Scan for the cell matching the given text and deliver its [X, Y] coordinate at center. 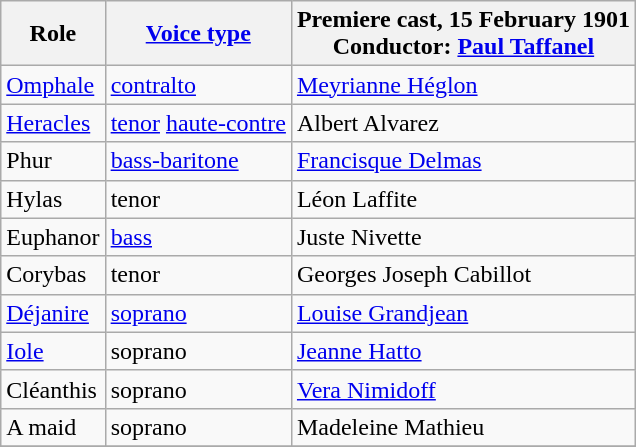
Jeanne Hatto [463, 351]
Madeleine Mathieu [463, 427]
Georges Joseph Cabillot [463, 275]
Meyrianne Héglon [463, 85]
Déjanire [53, 313]
Juste Nivette [463, 237]
bass [198, 237]
Premiere cast, 15 February 1901Conductor: Paul Taffanel [463, 34]
contralto [198, 85]
Euphanor [53, 237]
Heracles [53, 123]
bass-baritone [198, 161]
Vera Nimidoff [463, 389]
Phur [53, 161]
Louise Grandjean [463, 313]
Francisque Delmas [463, 161]
A maid [53, 427]
Corybas [53, 275]
Role [53, 34]
Iole [53, 351]
Cléanthis [53, 389]
Voice type [198, 34]
tenor haute-contre [198, 123]
Léon Laffite [463, 199]
Albert Alvarez [463, 123]
Omphale [53, 85]
Hylas [53, 199]
